Pinpoint the cell where the given text exists, returning its (x, y) midpoint coordinate. 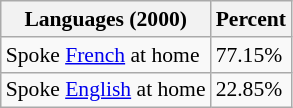
22.85% (251, 90)
77.15% (251, 55)
Spoke French at home (106, 55)
Percent (251, 19)
Languages (2000) (106, 19)
Spoke English at home (106, 90)
